Return [x, y] of the center of cell containing provided text 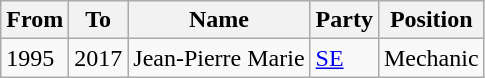
Name [219, 20]
Mechanic [431, 58]
Jean-Pierre Marie [219, 58]
From [35, 20]
1995 [35, 58]
To [98, 20]
Party [344, 20]
SE [344, 58]
Position [431, 20]
2017 [98, 58]
